Search for the cell housing the specified text and yield its (x, y) center coordinate. 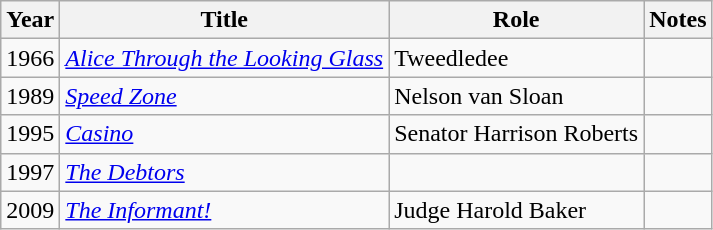
The Informant! (224, 210)
1966 (30, 58)
1995 (30, 134)
1997 (30, 172)
Judge Harold Baker (516, 210)
Senator Harrison Roberts (516, 134)
Role (516, 20)
Title (224, 20)
Casino (224, 134)
Nelson van Sloan (516, 96)
Notes (678, 20)
Tweedledee (516, 58)
The Debtors (224, 172)
Speed Zone (224, 96)
1989 (30, 96)
2009 (30, 210)
Alice Through the Looking Glass (224, 58)
Year (30, 20)
